Scan for the cell matching the given text and deliver its (X, Y) coordinate at center. 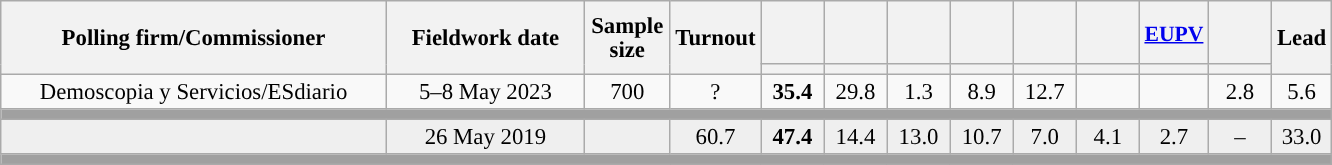
Lead (1302, 38)
2.7 (1174, 138)
700 (627, 92)
– (1240, 138)
29.8 (856, 92)
14.4 (856, 138)
60.7 (716, 138)
12.7 (1044, 92)
8.9 (982, 92)
33.0 (1302, 138)
1.3 (918, 92)
13.0 (918, 138)
4.1 (1108, 138)
? (716, 92)
Polling firm/Commissioner (194, 38)
5.6 (1302, 92)
2.8 (1240, 92)
26 May 2019 (485, 138)
10.7 (982, 138)
47.4 (792, 138)
5–8 May 2023 (485, 92)
Sample size (627, 38)
7.0 (1044, 138)
EUPV (1174, 32)
Turnout (716, 38)
35.4 (792, 92)
Fieldwork date (485, 38)
Demoscopia y Servicios/ESdiario (194, 92)
